Extract the (X, Y) coordinate from the center of the cell holding the provided text.  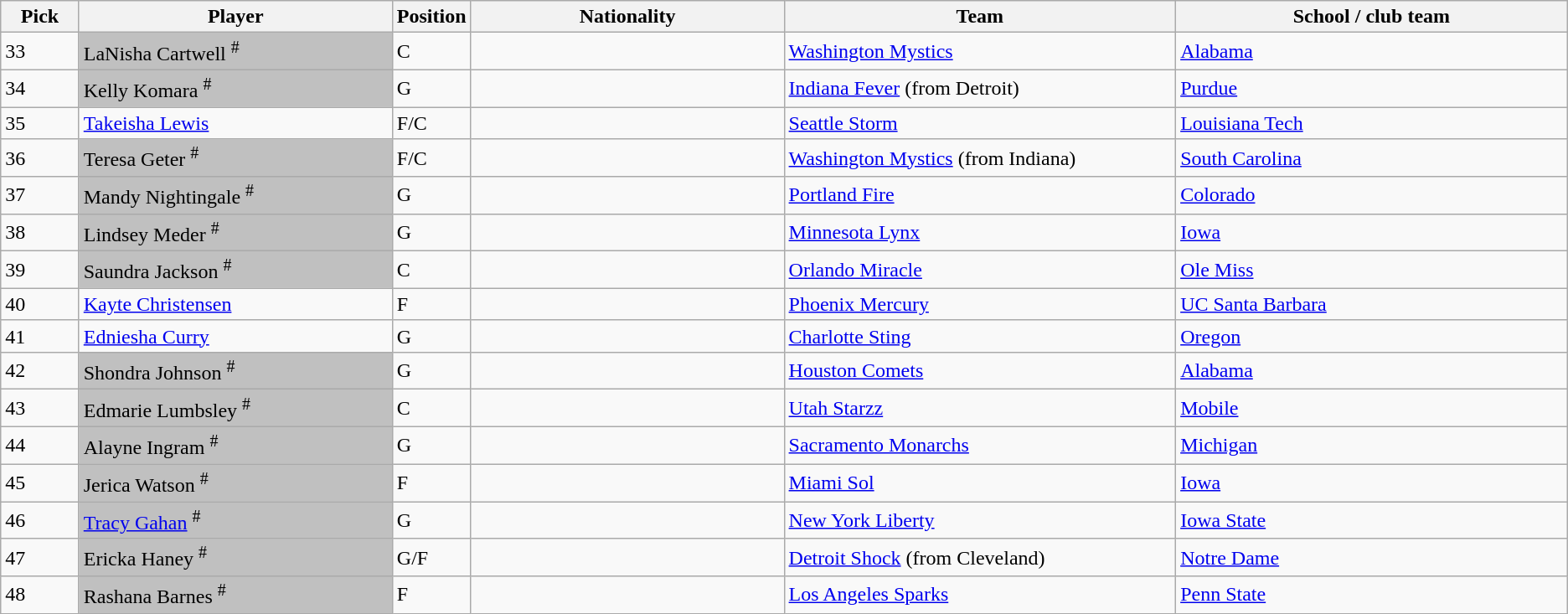
Michigan (1372, 446)
Houston Comets (980, 370)
Notre Dame (1372, 558)
Edmarie Lumbsley # (235, 409)
47 (40, 558)
Purdue (1372, 89)
Position (431, 17)
35 (40, 123)
Los Angeles Sparks (980, 595)
Ericka Haney # (235, 558)
46 (40, 521)
48 (40, 595)
Louisiana Tech (1372, 123)
Utah Starzz (980, 409)
LaNisha Cartwell # (235, 52)
Iowa State (1372, 521)
42 (40, 370)
Player (235, 17)
Tracy Gahan # (235, 521)
Pick (40, 17)
Team (980, 17)
Kayte Christensen (235, 304)
New York Liberty (980, 521)
UC Santa Barbara (1372, 304)
44 (40, 446)
Penn State (1372, 595)
45 (40, 482)
40 (40, 304)
33 (40, 52)
Washington Mystics (from Indiana) (980, 157)
Alayne Ingram # (235, 446)
Nationality (627, 17)
38 (40, 233)
Lindsey Meder # (235, 233)
Edniesha Curry (235, 336)
39 (40, 270)
Mobile (1372, 409)
Rashana Barnes # (235, 595)
Minnesota Lynx (980, 233)
Indiana Fever (from Detroit) (980, 89)
Saundra Jackson # (235, 270)
Colorado (1372, 196)
Charlotte Sting (980, 336)
34 (40, 89)
South Carolina (1372, 157)
Portland Fire (980, 196)
Ole Miss (1372, 270)
Mandy Nightingale # (235, 196)
37 (40, 196)
School / club team (1372, 17)
Miami Sol (980, 482)
Teresa Geter # (235, 157)
Takeisha Lewis (235, 123)
41 (40, 336)
43 (40, 409)
G/F (431, 558)
Oregon (1372, 336)
Washington Mystics (980, 52)
Kelly Komara # (235, 89)
Jerica Watson # (235, 482)
Seattle Storm (980, 123)
Shondra Johnson # (235, 370)
Detroit Shock (from Cleveland) (980, 558)
Sacramento Monarchs (980, 446)
Orlando Miracle (980, 270)
Phoenix Mercury (980, 304)
36 (40, 157)
